Find where the given text appears and provide that cell's center as [x, y] coordinate. 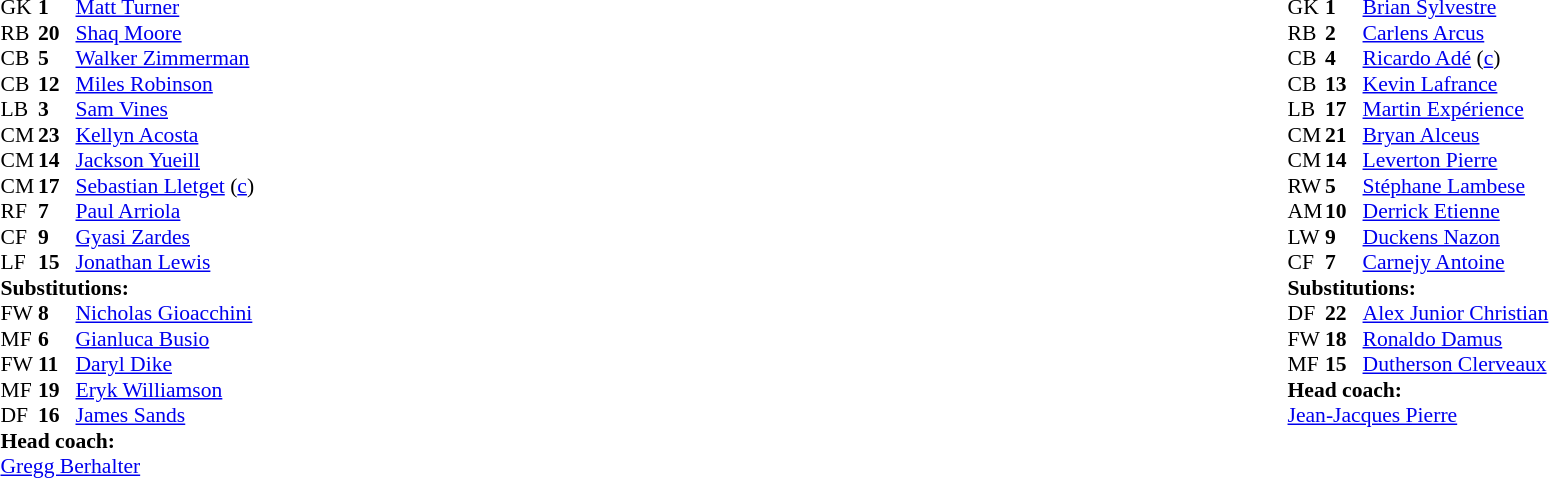
21 [1344, 135]
RW [1307, 186]
Eryk Williamson [166, 390]
Kellyn Acosta [166, 135]
Bryan Alceus [1456, 135]
Jackson Yueill [166, 161]
Ricardo Adé (c) [1456, 59]
Carnejy Antoine [1456, 263]
AM [1307, 211]
RF [19, 211]
18 [1344, 339]
James Sands [166, 415]
Sam Vines [166, 109]
16 [57, 415]
Kevin Lafrance [1456, 84]
Paul Arriola [166, 211]
6 [57, 339]
10 [1344, 211]
Derrick Etienne [1456, 211]
12 [57, 84]
11 [57, 365]
Alex Junior Christian [1456, 313]
22 [1344, 313]
Sebastian Lletget (c) [166, 186]
19 [57, 390]
Shaq Moore [166, 33]
Stéphane Lambese [1456, 186]
Gyasi Zardes [166, 237]
Nicholas Gioacchini [166, 313]
23 [57, 135]
Jonathan Lewis [166, 263]
Carlens Arcus [1456, 33]
13 [1344, 84]
Ronaldo Damus [1456, 339]
Miles Robinson [166, 84]
LF [19, 263]
3 [57, 109]
Duckens Nazon [1456, 237]
Daryl Dike [166, 365]
Dutherson Clerveaux [1456, 365]
20 [57, 33]
Gianluca Busio [166, 339]
8 [57, 313]
4 [1344, 59]
Leverton Pierre [1456, 161]
Walker Zimmerman [166, 59]
Martin Expérience [1456, 109]
Jean-Jacques Pierre [1418, 415]
LW [1307, 237]
2 [1344, 33]
